Provide the [x, y] coordinate of the cell's center where the given text is located.  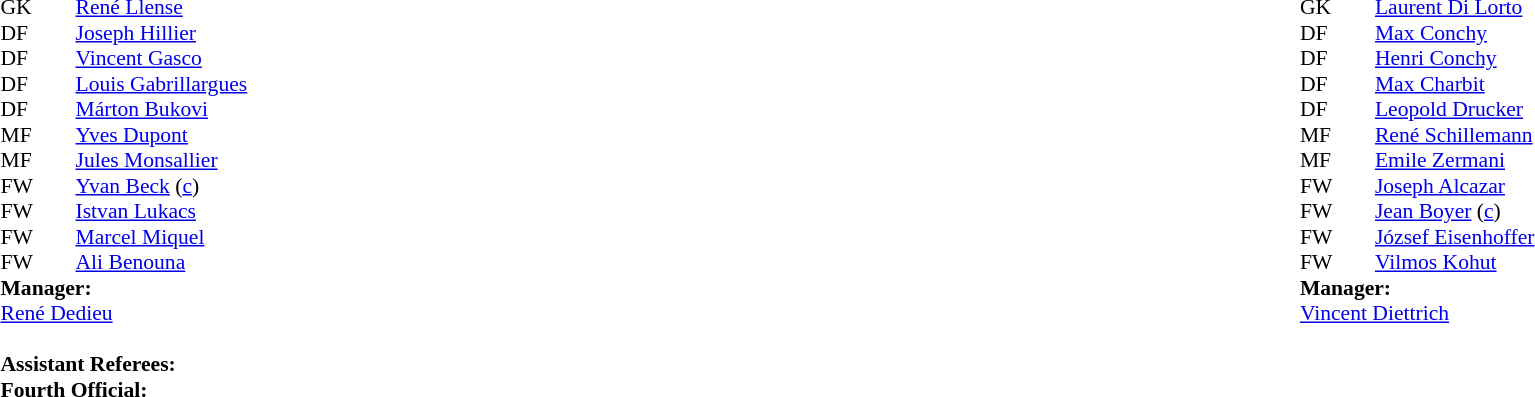
Joseph Hillier [162, 33]
Vincent Gasco [162, 59]
René Schillemann [1455, 135]
Marcel Miquel [162, 237]
Emile Zermani [1455, 161]
Vincent Diettrich [1418, 313]
Márton Bukovi [162, 109]
Max Charbit [1455, 84]
Jean Boyer (c) [1455, 211]
Henri Conchy [1455, 59]
Yves Dupont [162, 135]
Ali Benouna [162, 263]
Louis Gabrillargues [162, 84]
Leopold Drucker [1455, 109]
Istvan Lukacs [162, 211]
József Eisenhoffer [1455, 237]
Max Conchy [1455, 33]
Joseph Alcazar [1455, 186]
Yvan Beck (c) [162, 186]
Jules Monsallier [162, 161]
Vilmos Kohut [1455, 263]
